Pinpoint the cell where the given text exists, returning its [x, y] midpoint coordinate. 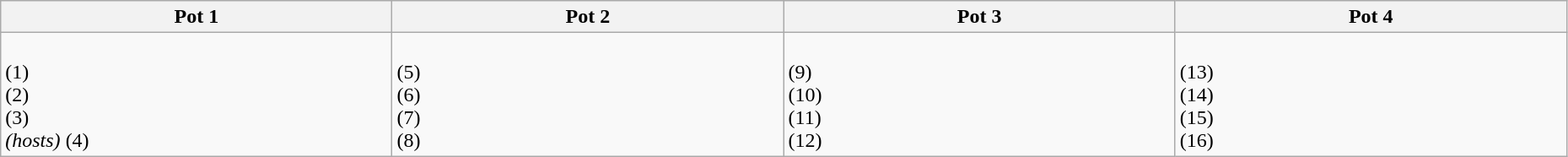
(1) (2) (3) (hosts) (4) [197, 95]
Pot 2 [588, 17]
Pot 4 [1371, 17]
Pot 3 [979, 17]
(9) (10) (11) (12) [979, 95]
Pot 1 [197, 17]
(5) (6) (7) (8) [588, 95]
(13) (14) (15) (16) [1371, 95]
